Extract the [X, Y] coordinate from the center of the cell holding the provided text.  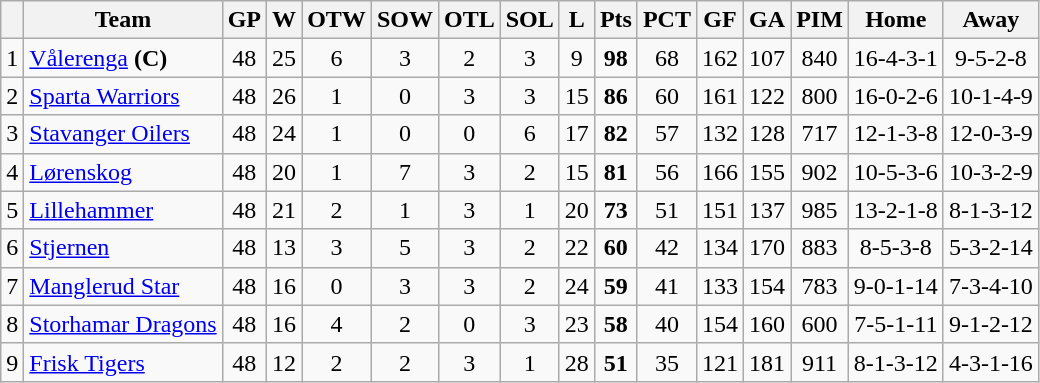
151 [720, 210]
Vålerenga (C) [123, 58]
OTL [469, 20]
OTW [337, 20]
13 [284, 248]
7-3-4-10 [990, 286]
12-0-3-9 [990, 134]
35 [666, 362]
137 [768, 210]
86 [616, 96]
783 [820, 286]
181 [768, 362]
68 [666, 58]
98 [616, 58]
800 [820, 96]
10-3-2-9 [990, 172]
Lørenskog [123, 172]
8-5-3-8 [896, 248]
GA [768, 20]
5-3-2-14 [990, 248]
Storhamar Dragons [123, 324]
26 [284, 96]
58 [616, 324]
W [284, 20]
883 [820, 248]
Team [123, 20]
128 [768, 134]
132 [720, 134]
9-1-2-12 [990, 324]
162 [720, 58]
L [576, 20]
10-1-4-9 [990, 96]
Stjernen [123, 248]
166 [720, 172]
Stavanger Oilers [123, 134]
Frisk Tigers [123, 362]
717 [820, 134]
41 [666, 286]
7-5-1-11 [896, 324]
Home [896, 20]
22 [576, 248]
10-5-3-6 [896, 172]
840 [820, 58]
25 [284, 58]
23 [576, 324]
28 [576, 362]
81 [616, 172]
42 [666, 248]
56 [666, 172]
57 [666, 134]
82 [616, 134]
161 [720, 96]
59 [616, 286]
GF [720, 20]
9-5-2-8 [990, 58]
122 [768, 96]
21 [284, 210]
40 [666, 324]
Sparta Warriors [123, 96]
Lillehammer [123, 210]
Away [990, 20]
PCT [666, 20]
PIM [820, 20]
13-2-1-8 [896, 210]
170 [768, 248]
12 [284, 362]
4-3-1-16 [990, 362]
8 [12, 324]
985 [820, 210]
600 [820, 324]
107 [768, 58]
73 [616, 210]
SOW [404, 20]
134 [720, 248]
17 [576, 134]
133 [720, 286]
121 [720, 362]
GP [244, 20]
16-0-2-6 [896, 96]
Pts [616, 20]
9-0-1-14 [896, 286]
Manglerud Star [123, 286]
12-1-3-8 [896, 134]
16-4-3-1 [896, 58]
160 [768, 324]
SOL [530, 20]
911 [820, 362]
155 [768, 172]
902 [820, 172]
